Search for the cell housing the specified text and yield its [x, y] center coordinate. 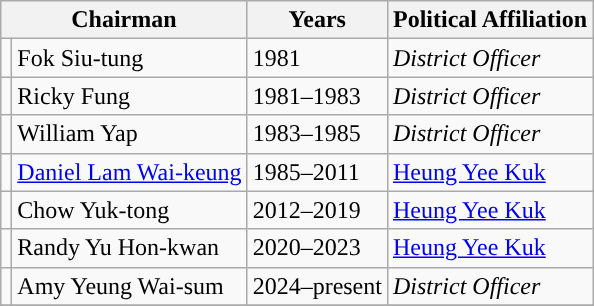
Fok Siu-tung [130, 58]
Ricky Fung [130, 96]
2024–present [317, 286]
2012–2019 [317, 210]
Chairman [124, 20]
Chow Yuk-tong [130, 210]
Randy Yu Hon-kwan [130, 248]
1985–2011 [317, 172]
1981 [317, 58]
William Yap [130, 134]
1981–1983 [317, 96]
Daniel Lam Wai-keung [130, 172]
Amy Yeung Wai-sum [130, 286]
2020–2023 [317, 248]
Political Affiliation [490, 20]
1983–1985 [317, 134]
Years [317, 20]
